Capture the cell that displays the provided text and extract its (X, Y) central coordinate. 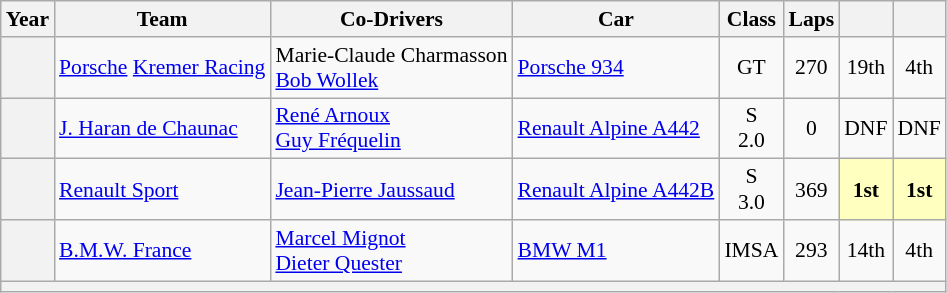
19th (866, 68)
Team (162, 19)
GT (751, 68)
Renault Alpine A442B (616, 190)
14th (866, 250)
Marie-Claude Charmasson Bob Wollek (391, 68)
S2.0 (751, 128)
Year (28, 19)
J. Haran de Chaunac (162, 128)
Car (616, 19)
Laps (811, 19)
Co-Drivers (391, 19)
IMSA (751, 250)
Jean-Pierre Jaussaud (391, 190)
Marcel Mignot Dieter Quester (391, 250)
BMW M1 (616, 250)
369 (811, 190)
Class (751, 19)
Porsche Kremer Racing (162, 68)
0 (811, 128)
Renault Alpine A442 (616, 128)
Porsche 934 (616, 68)
René Arnoux Guy Fréquelin (391, 128)
S3.0 (751, 190)
B.M.W. France (162, 250)
Renault Sport (162, 190)
293 (811, 250)
270 (811, 68)
